Return the [X, Y] coordinate for the center point of the cell that contains the specified text.  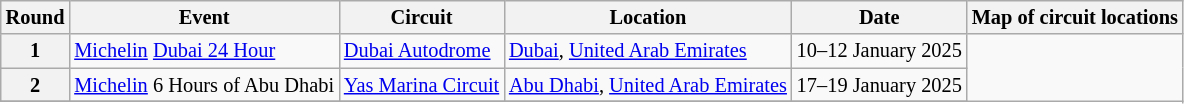
Date [880, 17]
Michelin 6 Hours of Abu Dhabi [204, 85]
Event [204, 17]
1 [36, 51]
Round [36, 17]
10–12 January 2025 [880, 51]
Dubai Autodrome [422, 51]
Map of circuit locations [1075, 17]
Yas Marina Circuit [422, 85]
Michelin Dubai 24 Hour [204, 51]
Dubai, United Arab Emirates [648, 51]
Location [648, 17]
2 [36, 85]
Abu Dhabi, United Arab Emirates [648, 85]
Circuit [422, 17]
17–19 January 2025 [880, 85]
